Scan for the cell matching the given text and deliver its [X, Y] coordinate at center. 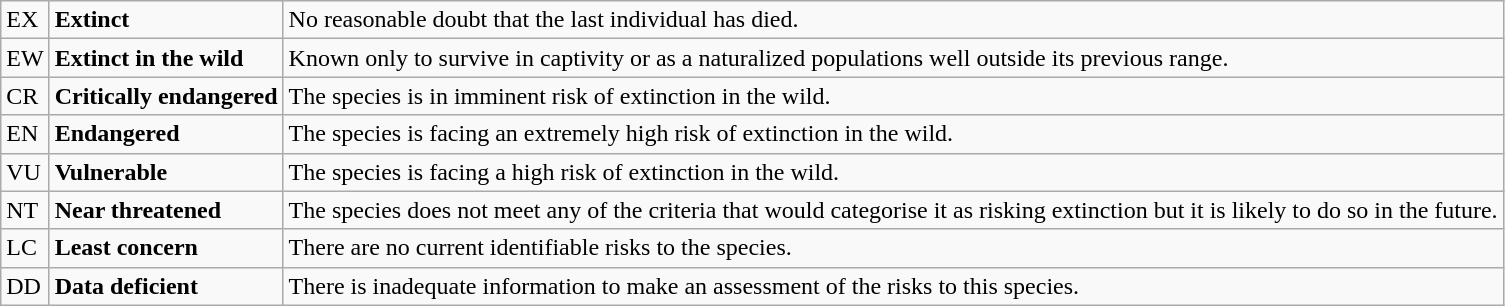
The species is facing a high risk of extinction in the wild. [893, 172]
CR [25, 96]
EW [25, 58]
Data deficient [166, 286]
EX [25, 20]
Least concern [166, 248]
Critically endangered [166, 96]
Endangered [166, 134]
The species is facing an extremely high risk of extinction in the wild. [893, 134]
Vulnerable [166, 172]
EN [25, 134]
LC [25, 248]
There are no current identifiable risks to the species. [893, 248]
The species is in imminent risk of extinction in the wild. [893, 96]
Extinct in the wild [166, 58]
VU [25, 172]
The species does not meet any of the criteria that would categorise it as risking extinction but it is likely to do so in the future. [893, 210]
Known only to survive in captivity or as a naturalized populations well outside its previous range. [893, 58]
NT [25, 210]
Near threatened [166, 210]
Extinct [166, 20]
No reasonable doubt that the last individual has died. [893, 20]
There is inadequate information to make an assessment of the risks to this species. [893, 286]
DD [25, 286]
